Capture the cell that displays the provided text and extract its [X, Y] central coordinate. 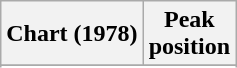
Peakposition [189, 34]
Chart (1978) [72, 34]
